Locate the cell with the specified text and output its (X, Y) center coordinate. 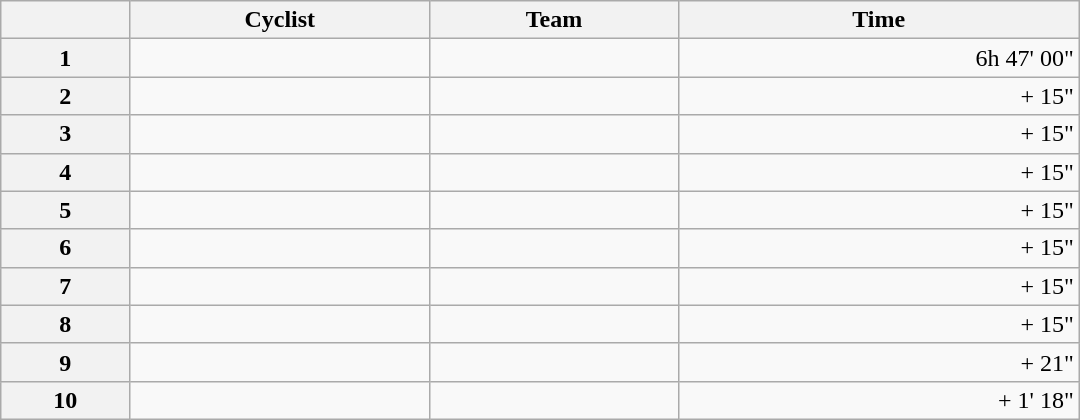
9 (66, 362)
2 (66, 96)
3 (66, 134)
Time (878, 20)
10 (66, 400)
8 (66, 324)
+ 21" (878, 362)
+ 1' 18" (878, 400)
1 (66, 58)
Cyclist (280, 20)
7 (66, 286)
6 (66, 248)
Team (554, 20)
5 (66, 210)
4 (66, 172)
6h 47' 00" (878, 58)
